Identify which cell holds the provided text, then report its [x, y] central coordinate. 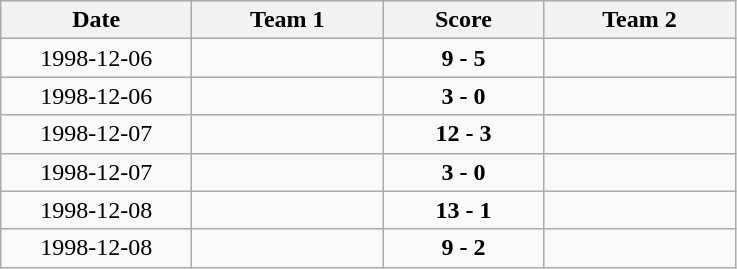
Date [96, 20]
9 - 5 [464, 58]
Team 2 [640, 20]
Score [464, 20]
13 - 1 [464, 210]
9 - 2 [464, 248]
12 - 3 [464, 134]
Team 1 [288, 20]
